Pinpoint the cell where the given text exists, returning its (X, Y) midpoint coordinate. 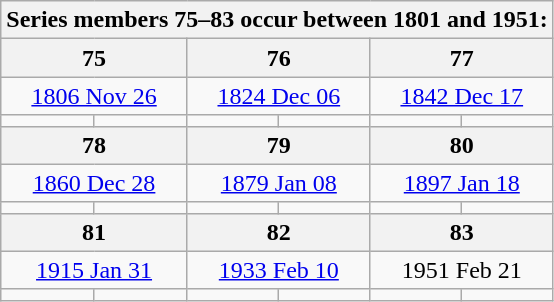
83 (462, 232)
1915 Jan 31 (94, 270)
80 (462, 145)
79 (278, 145)
81 (94, 232)
1951 Feb 21 (462, 270)
Series members 75–83 occur between 1801 and 1951: (278, 20)
1933 Feb 10 (278, 270)
75 (94, 58)
1806 Nov 26 (94, 96)
1879 Jan 08 (278, 183)
1824 Dec 06 (278, 96)
82 (278, 232)
78 (94, 145)
1897 Jan 18 (462, 183)
76 (278, 58)
1860 Dec 28 (94, 183)
1842 Dec 17 (462, 96)
77 (462, 58)
